Return the [X, Y] coordinate for the center point of the cell that contains the specified text.  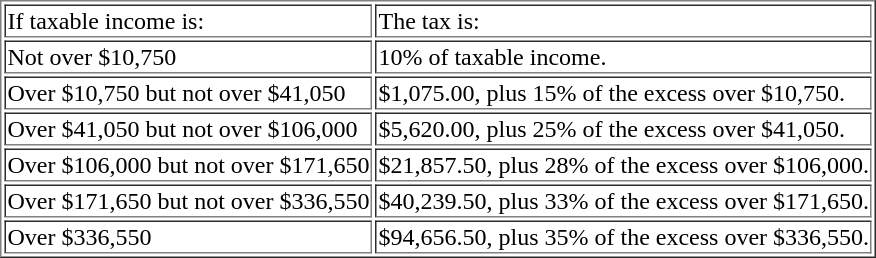
The tax is: [624, 20]
If taxable income is: [188, 20]
Over $41,050 but not over $106,000 [188, 128]
Over $171,650 but not over $336,550 [188, 200]
Over $106,000 but not over $171,650 [188, 164]
10% of taxable income. [624, 56]
$40,239.50, plus 33% of the excess over $171,650. [624, 200]
Over $336,550 [188, 236]
$1,075.00, plus 15% of the excess over $10,750. [624, 92]
Not over $10,750 [188, 56]
$5,620.00, plus 25% of the excess over $41,050. [624, 128]
Over $10,750 but not over $41,050 [188, 92]
$94,656.50, plus 35% of the excess over $336,550. [624, 236]
$21,857.50, plus 28% of the excess over $106,000. [624, 164]
